Return the [x, y] coordinate for the center point of the cell that contains the specified text.  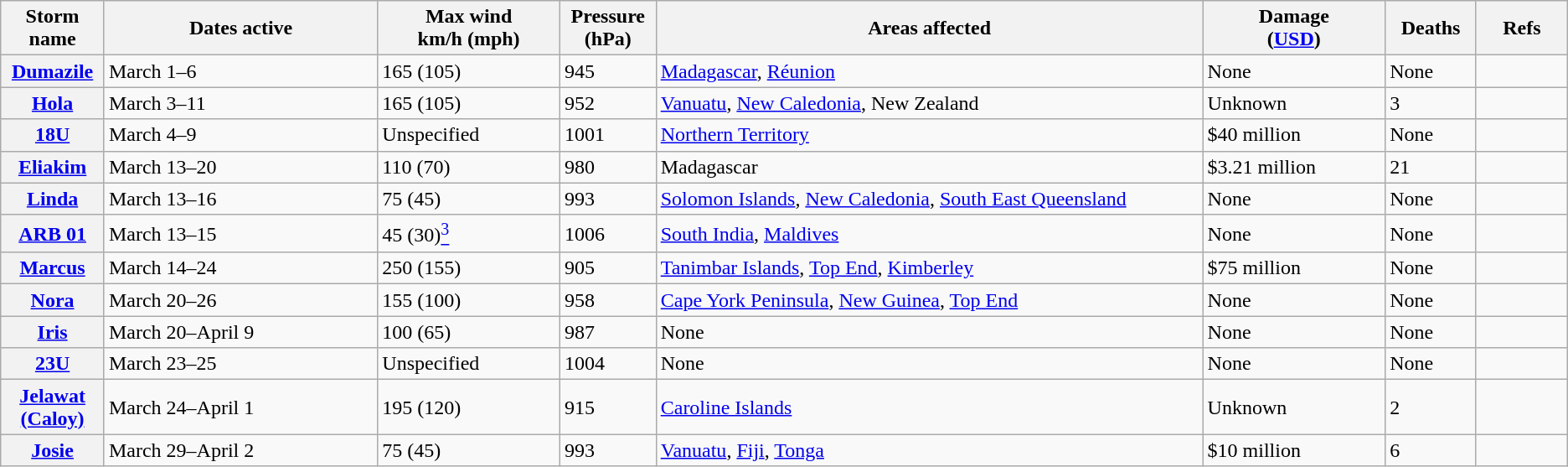
110 (70) [469, 167]
Tanimbar Islands, Top End, Kimberley [930, 268]
March 1–6 [240, 71]
Madagascar, Réunion [930, 71]
March 20–26 [240, 300]
March 13–16 [240, 199]
987 [608, 332]
Deaths [1431, 29]
Solomon Islands, New Caledonia, South East Queensland [930, 199]
Northern Territory [930, 135]
6 [1431, 450]
1001 [608, 135]
945 [608, 71]
Linda [53, 199]
100 (65) [469, 332]
March 13–20 [240, 167]
Nora [53, 300]
Caroline Islands [930, 407]
Dates active [240, 29]
March 29–April 2 [240, 450]
980 [608, 167]
March 3–11 [240, 103]
Vanuatu, Fiji, Tonga [930, 450]
March 13–15 [240, 233]
Dumazile [53, 71]
Pressure(hPa) [608, 29]
195 (120) [469, 407]
Hola [53, 103]
21 [1431, 167]
Refs [1521, 29]
Iris [53, 332]
1006 [608, 233]
$3.21 million [1294, 167]
250 (155) [469, 268]
952 [608, 103]
March 4–9 [240, 135]
1004 [608, 364]
Josie [53, 450]
$10 million [1294, 450]
March 14–24 [240, 268]
Cape York Peninsula, New Guinea, Top End [930, 300]
Max windkm/h (mph) [469, 29]
Damage(USD) [1294, 29]
South India, Maldives [930, 233]
905 [608, 268]
March 23–25 [240, 364]
Eliakim [53, 167]
2 [1431, 407]
$40 million [1294, 135]
958 [608, 300]
23U [53, 364]
Areas affected [930, 29]
March 24–April 1 [240, 407]
18U [53, 135]
Vanuatu, New Caledonia, New Zealand [930, 103]
Marcus [53, 268]
Jelawat (Caloy) [53, 407]
915 [608, 407]
45 (30)3 [469, 233]
Madagascar [930, 167]
March 20–April 9 [240, 332]
ARB 01 [53, 233]
3 [1431, 103]
155 (100) [469, 300]
$75 million [1294, 268]
Storm name [53, 29]
